Return the [x, y] coordinate for the center point of the cell that contains the specified text.  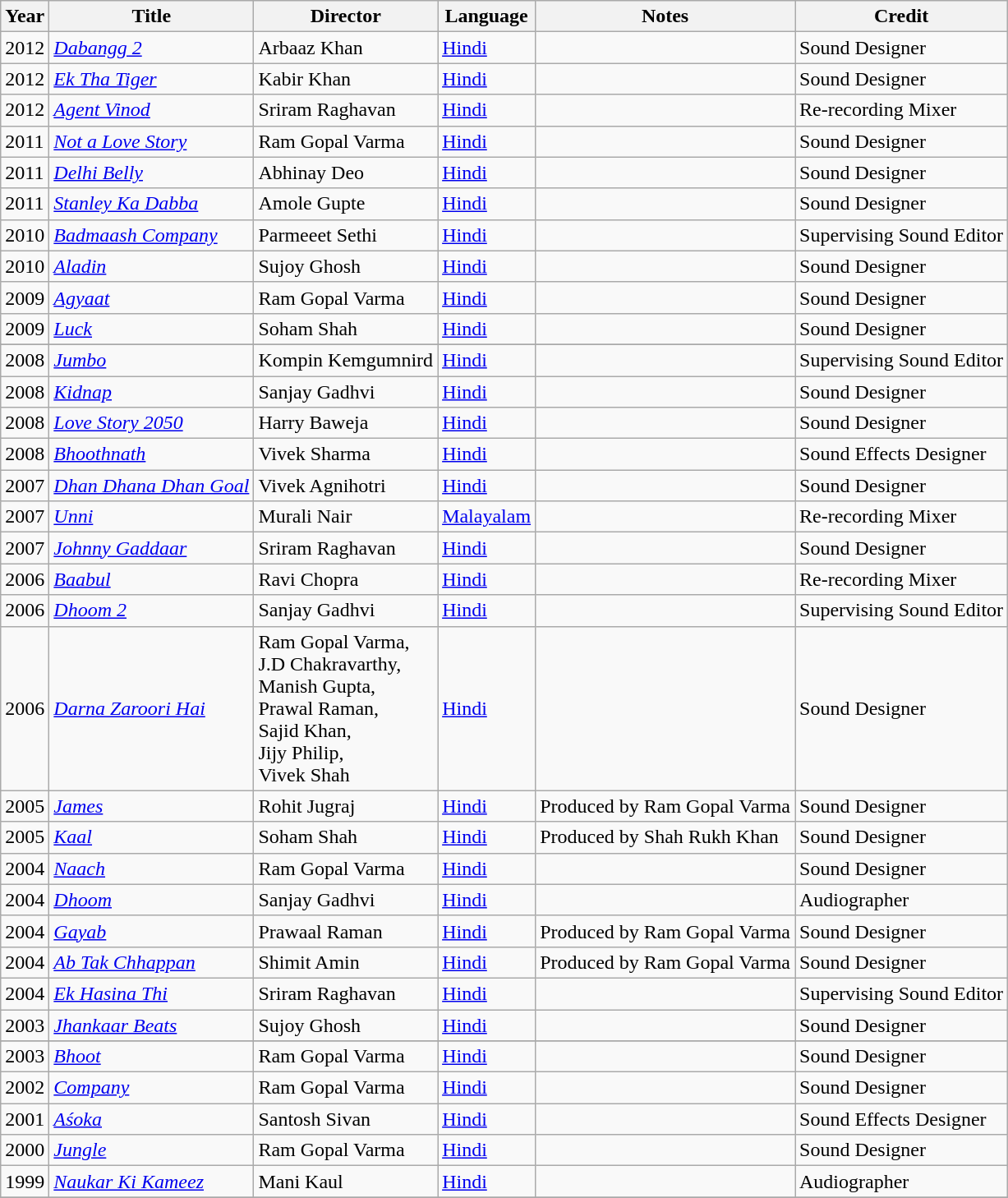
Jungle [151, 1150]
Delhi Belly [151, 173]
Harry Baweja [346, 423]
Produced by Shah Rukh Khan [665, 837]
Ab Tak Chhappan [151, 962]
Naukar Ki Kameez [151, 1182]
Kabir Khan [346, 79]
Naach [151, 869]
Kaal [151, 837]
Jhankaar Beats [151, 1025]
Rohit Jugraj [346, 806]
Prawaal Raman [346, 931]
Ravi Chopra [346, 579]
Bhoot [151, 1057]
Company [151, 1088]
1999 [25, 1182]
Luck [151, 329]
Jumbo [151, 360]
Kidnap [151, 392]
Ram Gopal Varma, J.D Chakravarthy, Manish Gupta, Prawal Raman, Sajid Khan, Jijy Philip, Vivek Shah [346, 708]
Year [25, 16]
2001 [25, 1119]
James [151, 806]
Not a Love Story [151, 141]
2000 [25, 1150]
Ek Tha Tiger [151, 79]
Notes [665, 16]
Bhoothnath [151, 454]
Credit [902, 16]
Dhoom [151, 900]
Love Story 2050 [151, 423]
Agent Vinod [151, 110]
Aladin [151, 266]
Abhinay Deo [346, 173]
Shimit Amin [346, 962]
Badmaash Company [151, 235]
Santosh Sivan [346, 1119]
2002 [25, 1088]
Murali Nair [346, 517]
Baabul [151, 579]
Dhan Dhana Dhan Goal [151, 486]
Arbaaz Khan [346, 48]
Malayalam [486, 517]
Parmeeet Sethi [346, 235]
Aśoka [151, 1119]
Agyaat [151, 297]
Title [151, 16]
Dabangg 2 [151, 48]
Gayab [151, 931]
Unni [151, 517]
Dhoom 2 [151, 611]
Amole Gupte [346, 204]
Kompin Kemgumnird [346, 360]
Vivek Agnihotri [346, 486]
Director [346, 16]
Ek Hasina Thi [151, 993]
Johnny Gaddaar [151, 548]
Mani Kaul [346, 1182]
Language [486, 16]
Vivek Sharma [346, 454]
Stanley Ka Dabba [151, 204]
Darna Zaroori Hai [151, 708]
